Return (X, Y) of the center of cell containing provided text 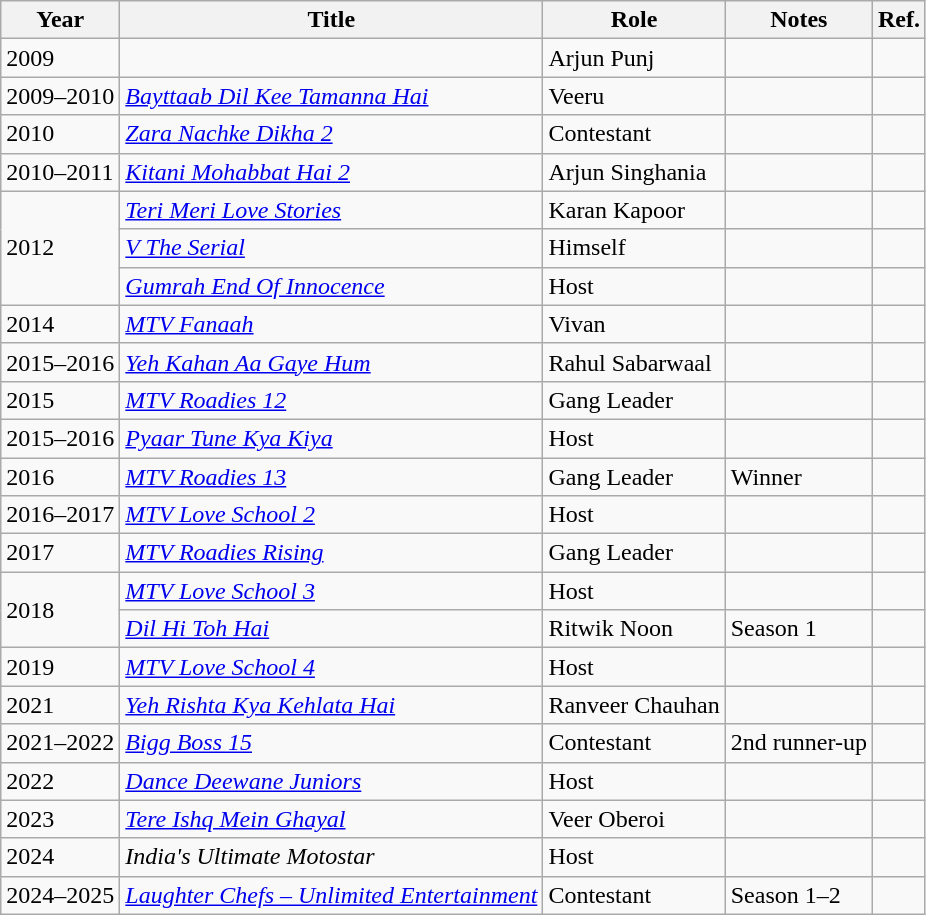
Dance Deewane Juniors (332, 781)
2021–2022 (60, 743)
2023 (60, 819)
Role (634, 20)
2024–2025 (60, 895)
V The Serial (332, 248)
2nd runner-up (798, 743)
MTV Roadies 13 (332, 477)
Season 1–2 (798, 895)
2019 (60, 667)
Ritwik Noon (634, 629)
Notes (798, 20)
Bigg Boss 15 (332, 743)
2022 (60, 781)
Year (60, 20)
MTV Roadies Rising (332, 553)
Laughter Chefs – Unlimited Entertainment (332, 895)
Yeh Kahan Aa Gaye Hum (332, 362)
2012 (60, 248)
2010–2011 (60, 172)
2017 (60, 553)
Vivan (634, 324)
Season 1 (798, 629)
MTV Love School 3 (332, 591)
Teri Meri Love Stories (332, 210)
MTV Love School 4 (332, 667)
Pyaar Tune Kya Kiya (332, 438)
2009–2010 (60, 96)
Gumrah End Of Innocence (332, 286)
2016 (60, 477)
Veeru (634, 96)
2018 (60, 610)
2009 (60, 58)
2015 (60, 400)
Dil Hi Toh Hai (332, 629)
MTV Roadies 12 (332, 400)
2014 (60, 324)
2016–2017 (60, 515)
Bayttaab Dil Kee Tamanna Hai (332, 96)
Yeh Rishta Kya Kehlata Hai (332, 705)
Karan Kapoor (634, 210)
Zara Nachke Dikha 2 (332, 134)
Winner (798, 477)
Ranveer Chauhan (634, 705)
2021 (60, 705)
Ref. (898, 20)
India's Ultimate Motostar (332, 857)
Arjun Punj (634, 58)
Title (332, 20)
Kitani Mohabbat Hai 2 (332, 172)
MTV Fanaah (332, 324)
Tere Ishq Mein Ghayal (332, 819)
Veer Oberoi (634, 819)
2024 (60, 857)
Himself (634, 248)
MTV Love School 2 (332, 515)
Arjun Singhania (634, 172)
2010 (60, 134)
Rahul Sabarwaal (634, 362)
